For the text-containing cell, return its midpoint in (X, Y) coordinate format. 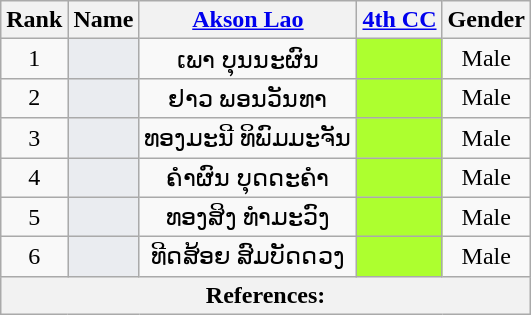
ເພາ ບຸນນະຜົນ (248, 59)
Name (104, 20)
ທອງສິງ ທຳມະວົງ (248, 217)
4th CC (400, 20)
ຄຳຜົນ ບຸດດະຄຳ (248, 178)
ທອງມະນີ ທິພົມມະຈັນ (248, 138)
Akson Lao (248, 20)
5 (34, 217)
Rank (34, 20)
3 (34, 138)
ຢາວ ພອນວັນທາ (248, 98)
2 (34, 98)
References: (266, 295)
4 (34, 178)
ທີດສ້ອຍ ສົມບັດດວງ (248, 257)
6 (34, 257)
Gender (486, 20)
1 (34, 59)
